Locate the cell with the specified text and output its [X, Y] center coordinate. 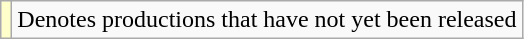
Denotes productions that have not yet been released [267, 20]
